Extract the (x, y) coordinate from the center of the cell holding the provided text.  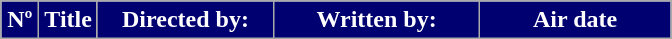
Nº (20, 20)
Written by: (376, 20)
Directed by: (185, 20)
Title (68, 20)
Air date (576, 20)
